Scan for the cell matching the given text and deliver its (X, Y) coordinate at center. 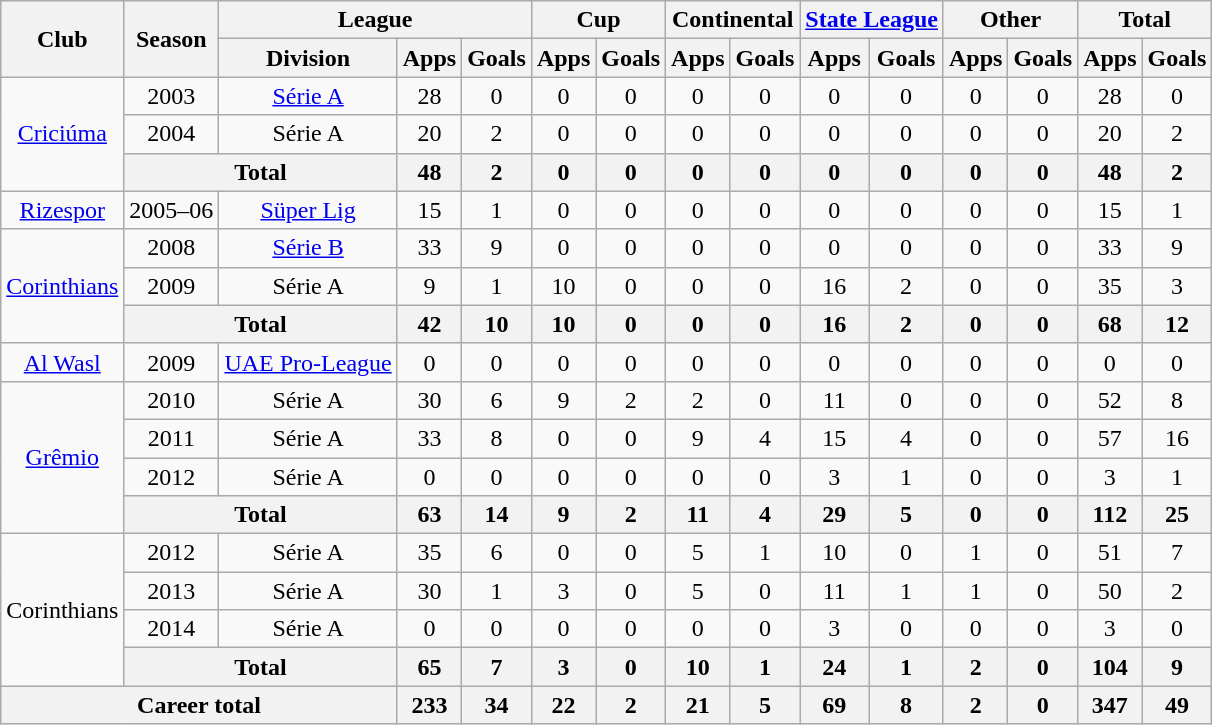
42 (429, 324)
2005–06 (172, 210)
233 (429, 705)
Division (308, 58)
12 (1177, 324)
104 (1110, 667)
347 (1110, 705)
Criciúma (62, 134)
Grêmio (62, 457)
Rizespor (62, 210)
24 (834, 667)
34 (497, 705)
Al Wasl (62, 362)
112 (1110, 515)
Süper Lig (308, 210)
League (376, 20)
69 (834, 705)
State League (872, 20)
Série B (308, 248)
Club (62, 39)
2011 (172, 438)
2010 (172, 400)
49 (1177, 705)
Season (172, 39)
2013 (172, 591)
Continental (733, 20)
57 (1110, 438)
Other (1010, 20)
50 (1110, 591)
2008 (172, 248)
65 (429, 667)
22 (563, 705)
51 (1110, 553)
2003 (172, 96)
2004 (172, 134)
63 (429, 515)
68 (1110, 324)
21 (698, 705)
14 (497, 515)
Career total (199, 705)
Cup (598, 20)
29 (834, 515)
2014 (172, 629)
UAE Pro-League (308, 362)
25 (1177, 515)
52 (1110, 400)
